Capture the cell that displays the provided text and extract its (X, Y) central coordinate. 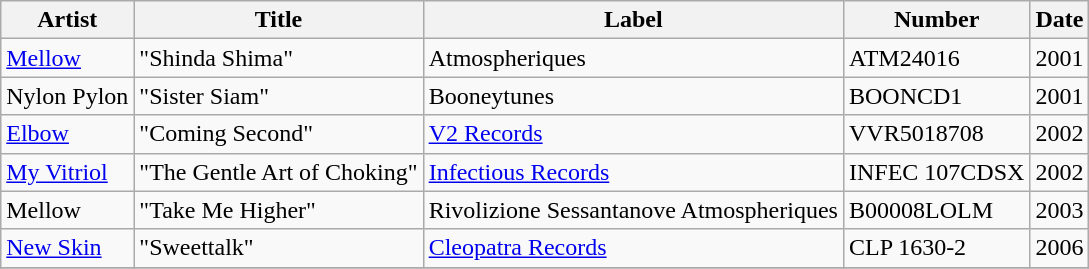
"The Gentle Art of Choking" (278, 172)
V2 Records (633, 134)
Cleopatra Records (633, 248)
BOONCD1 (936, 96)
B00008LOLM (936, 210)
VVR5018708 (936, 134)
2003 (1060, 210)
Booneytunes (633, 96)
CLP 1630-2 (936, 248)
"Shinda Shima" (278, 58)
"Coming Second" (278, 134)
Label (633, 20)
Title (278, 20)
Elbow (68, 134)
My Vitriol (68, 172)
Date (1060, 20)
"Sister Siam" (278, 96)
Rivolizione Sessantanove Atmospheriques (633, 210)
Infectious Records (633, 172)
Nylon Pylon (68, 96)
Atmospheriques (633, 58)
"Sweettalk" (278, 248)
"Take Me Higher" (278, 210)
ATM24016 (936, 58)
New Skin (68, 248)
Number (936, 20)
2006 (1060, 248)
Artist (68, 20)
INFEC 107CDSX (936, 172)
